Scan for the cell matching the given text and deliver its (x, y) coordinate at center. 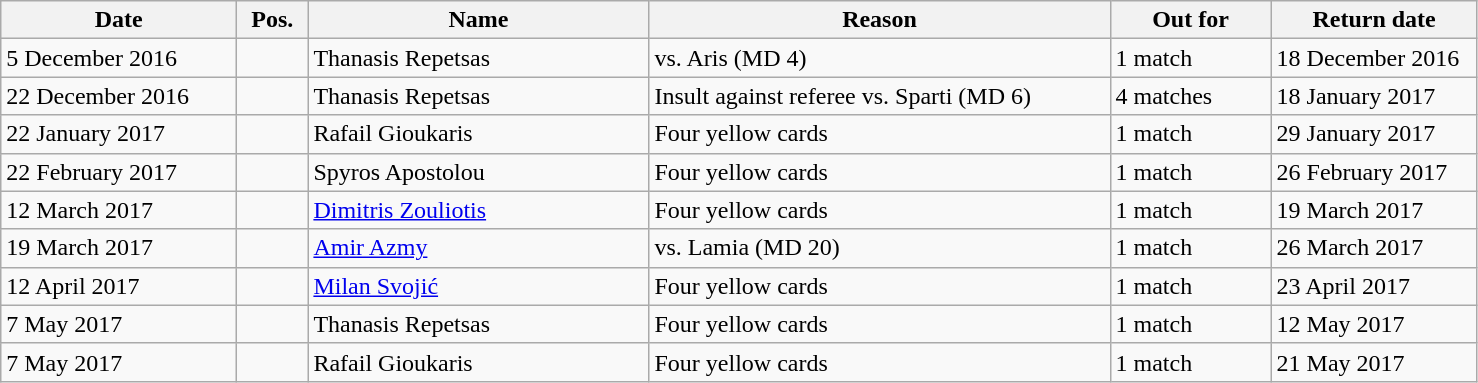
18 January 2017 (1374, 96)
5 December 2016 (119, 58)
23 April 2017 (1374, 286)
26 February 2017 (1374, 172)
Pos. (272, 20)
Milan Svojić (478, 286)
Amir Azmy (478, 248)
26 March 2017 (1374, 248)
Out for (1190, 20)
29 January 2017 (1374, 134)
4 matches (1190, 96)
vs. Aris (MD 4) (880, 58)
22 February 2017 (119, 172)
12 April 2017 (119, 286)
Spyros Apostolou (478, 172)
Name (478, 20)
12 March 2017 (119, 210)
Date (119, 20)
12 May 2017 (1374, 324)
21 May 2017 (1374, 362)
Insult against referee vs. Sparti (MD 6) (880, 96)
22 January 2017 (119, 134)
Reason (880, 20)
18 December 2016 (1374, 58)
vs. Lamia (MD 20) (880, 248)
22 December 2016 (119, 96)
Dimitris Zouliotis (478, 210)
Return date (1374, 20)
